Scan for the cell matching the given text and deliver its [x, y] coordinate at center. 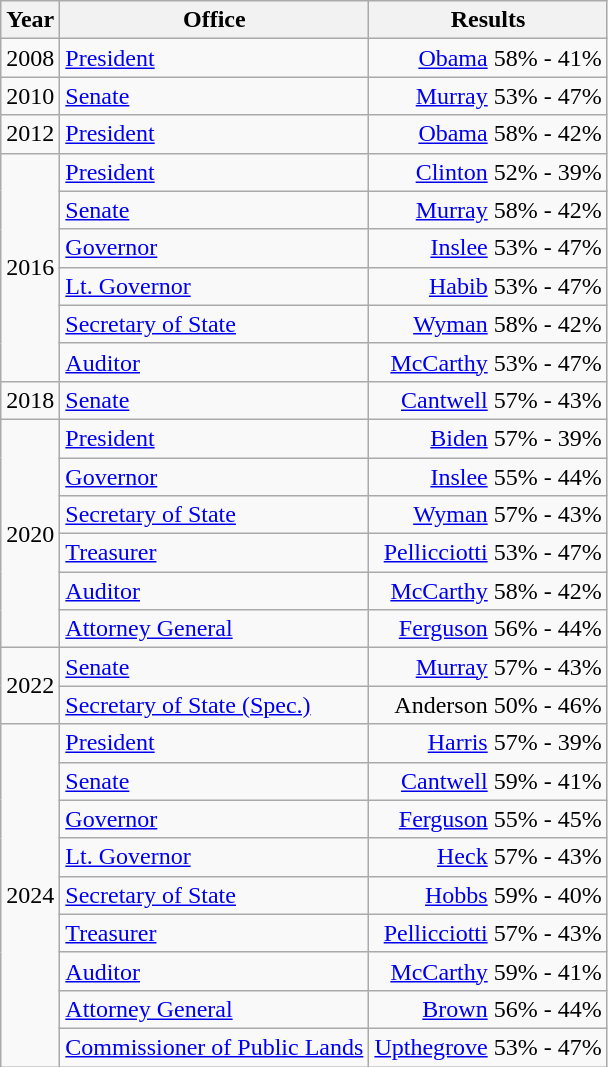
Habib 53% - 47% [488, 286]
Murray 58% - 42% [488, 210]
2024 [30, 896]
Ferguson 56% - 44% [488, 629]
Cantwell 59% - 41% [488, 781]
Inslee 53% - 47% [488, 248]
Ferguson 55% - 45% [488, 819]
2018 [30, 400]
2016 [30, 267]
2012 [30, 134]
Pellicciotti 53% - 47% [488, 553]
2010 [30, 96]
Wyman 57% - 43% [488, 515]
McCarthy 59% - 41% [488, 971]
Upthegrove 53% - 47% [488, 1047]
Murray 57% - 43% [488, 667]
2020 [30, 533]
2008 [30, 58]
Wyman 58% - 42% [488, 324]
Biden 57% - 39% [488, 438]
Brown 56% - 44% [488, 1009]
Secretary of State (Spec.) [214, 705]
McCarthy 58% - 42% [488, 591]
Hobbs 59% - 40% [488, 895]
Cantwell 57% - 43% [488, 400]
McCarthy 53% - 47% [488, 362]
Obama 58% - 41% [488, 58]
Harris 57% - 39% [488, 743]
Heck 57% - 43% [488, 857]
Inslee 55% - 44% [488, 477]
2022 [30, 686]
Office [214, 20]
Commissioner of Public Lands [214, 1047]
Murray 53% - 47% [488, 96]
Pellicciotti 57% - 43% [488, 933]
Results [488, 20]
Year [30, 20]
Obama 58% - 42% [488, 134]
Anderson 50% - 46% [488, 705]
Clinton 52% - 39% [488, 172]
